Output the (X, Y) coordinate of the center of the cell containing the given text.  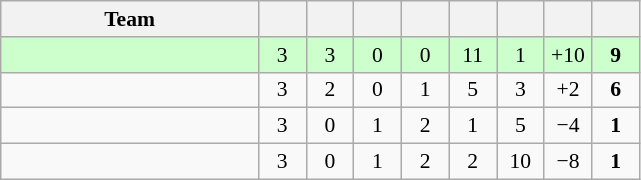
10 (520, 162)
Team (130, 19)
6 (616, 90)
+10 (568, 55)
11 (473, 55)
−4 (568, 126)
−8 (568, 162)
+2 (568, 90)
9 (616, 55)
